Provide the [X, Y] coordinate of the cell's center where the given text is located.  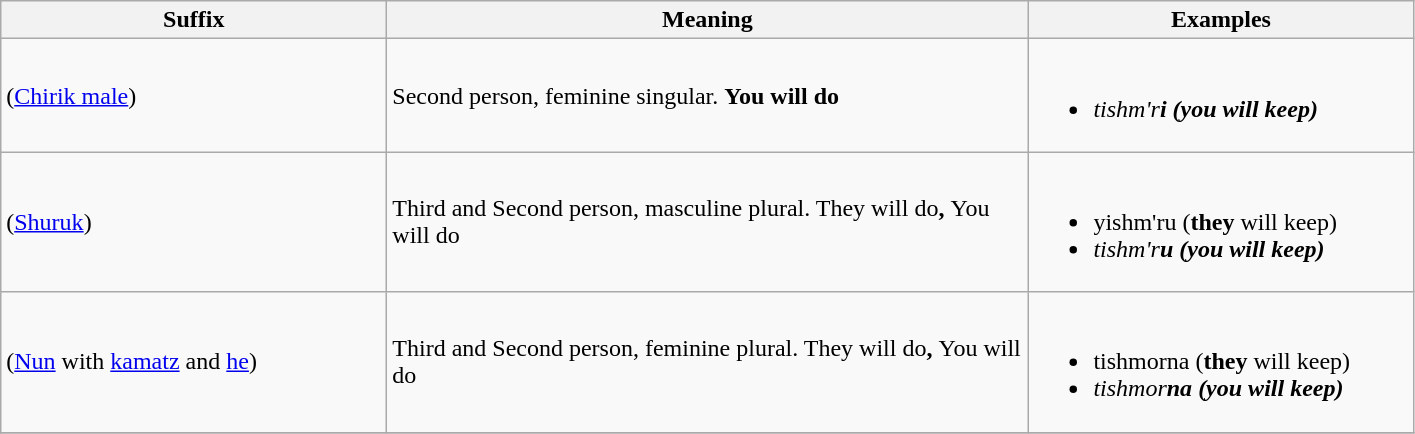
(Nun with kamatz and he) [194, 362]
Third and Second person, masculine plural. They will do, You will do [708, 222]
Second person, feminine singular. You will do [708, 96]
tishm'ri (you will keep) [1221, 96]
Examples [1221, 20]
Third and Second person, feminine plural. They will do, You will do [708, 362]
Meaning [708, 20]
tishmorna (they will keep) tishmorna (you will keep) [1221, 362]
(Shuruk) [194, 222]
yishm'ru (they will keep) tishm'ru (you will keep) [1221, 222]
Suffix [194, 20]
(Chirik male) [194, 96]
